Determine the (x, y) coordinate at the center of the cell enclosing the given text.  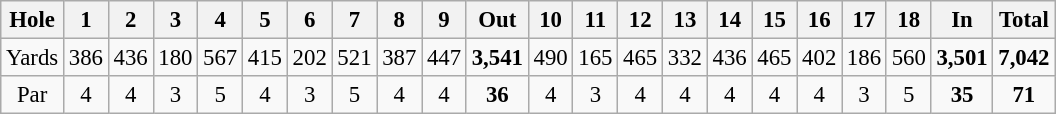
3,501 (962, 58)
560 (908, 58)
9 (444, 20)
71 (1024, 95)
18 (908, 20)
11 (596, 20)
6 (310, 20)
35 (962, 95)
Hole (32, 20)
Total (1024, 20)
14 (730, 20)
387 (400, 58)
3,541 (497, 58)
36 (497, 95)
12 (640, 20)
202 (310, 58)
Out (497, 20)
332 (686, 58)
2 (130, 20)
10 (550, 20)
186 (864, 58)
8 (400, 20)
402 (820, 58)
13 (686, 20)
567 (220, 58)
415 (266, 58)
In (962, 20)
386 (86, 58)
15 (774, 20)
17 (864, 20)
490 (550, 58)
180 (176, 58)
447 (444, 58)
7,042 (1024, 58)
165 (596, 58)
16 (820, 20)
7 (354, 20)
Yards (32, 58)
1 (86, 20)
Par (32, 95)
521 (354, 58)
